Extract the (x, y) coordinate from the center of the cell holding the provided text.  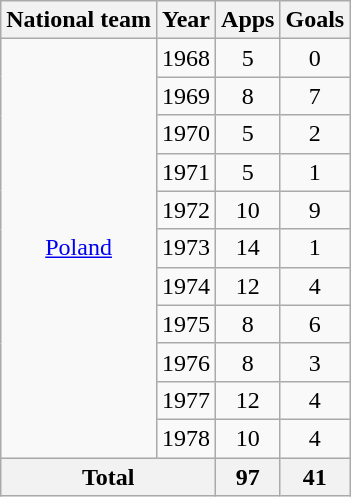
1973 (186, 248)
Year (186, 20)
1974 (186, 286)
1976 (186, 362)
1971 (186, 172)
6 (315, 324)
7 (315, 96)
1970 (186, 134)
Goals (315, 20)
41 (315, 477)
1978 (186, 438)
14 (248, 248)
1972 (186, 210)
3 (315, 362)
1975 (186, 324)
1968 (186, 58)
1977 (186, 400)
Poland (79, 248)
9 (315, 210)
National team (79, 20)
Total (108, 477)
2 (315, 134)
Apps (248, 20)
0 (315, 58)
97 (248, 477)
1969 (186, 96)
